Determine the (x, y) coordinate at the center of the cell enclosing the given text.  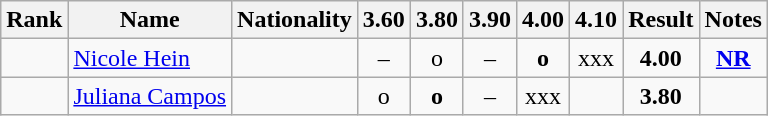
NR (733, 58)
3.60 (384, 20)
Nationality (295, 20)
Rank (34, 20)
Juliana Campos (150, 96)
Result (661, 20)
Name (150, 20)
Nicole Hein (150, 58)
3.90 (490, 20)
Notes (733, 20)
4.10 (596, 20)
